Pinpoint the cell where the given text exists, returning its (x, y) midpoint coordinate. 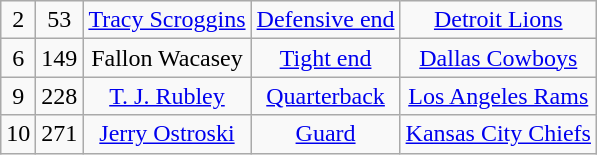
9 (18, 96)
6 (18, 58)
Kansas City Chiefs (498, 134)
10 (18, 134)
Dallas Cowboys (498, 58)
Los Angeles Rams (498, 96)
Guard (326, 134)
228 (60, 96)
Tight end (326, 58)
Defensive end (326, 20)
Jerry Ostroski (167, 134)
271 (60, 134)
53 (60, 20)
149 (60, 58)
Quarterback (326, 96)
T. J. Rubley (167, 96)
Detroit Lions (498, 20)
Tracy Scroggins (167, 20)
Fallon Wacasey (167, 58)
2 (18, 20)
